Output the [X, Y] coordinate of the center of the cell containing the given text.  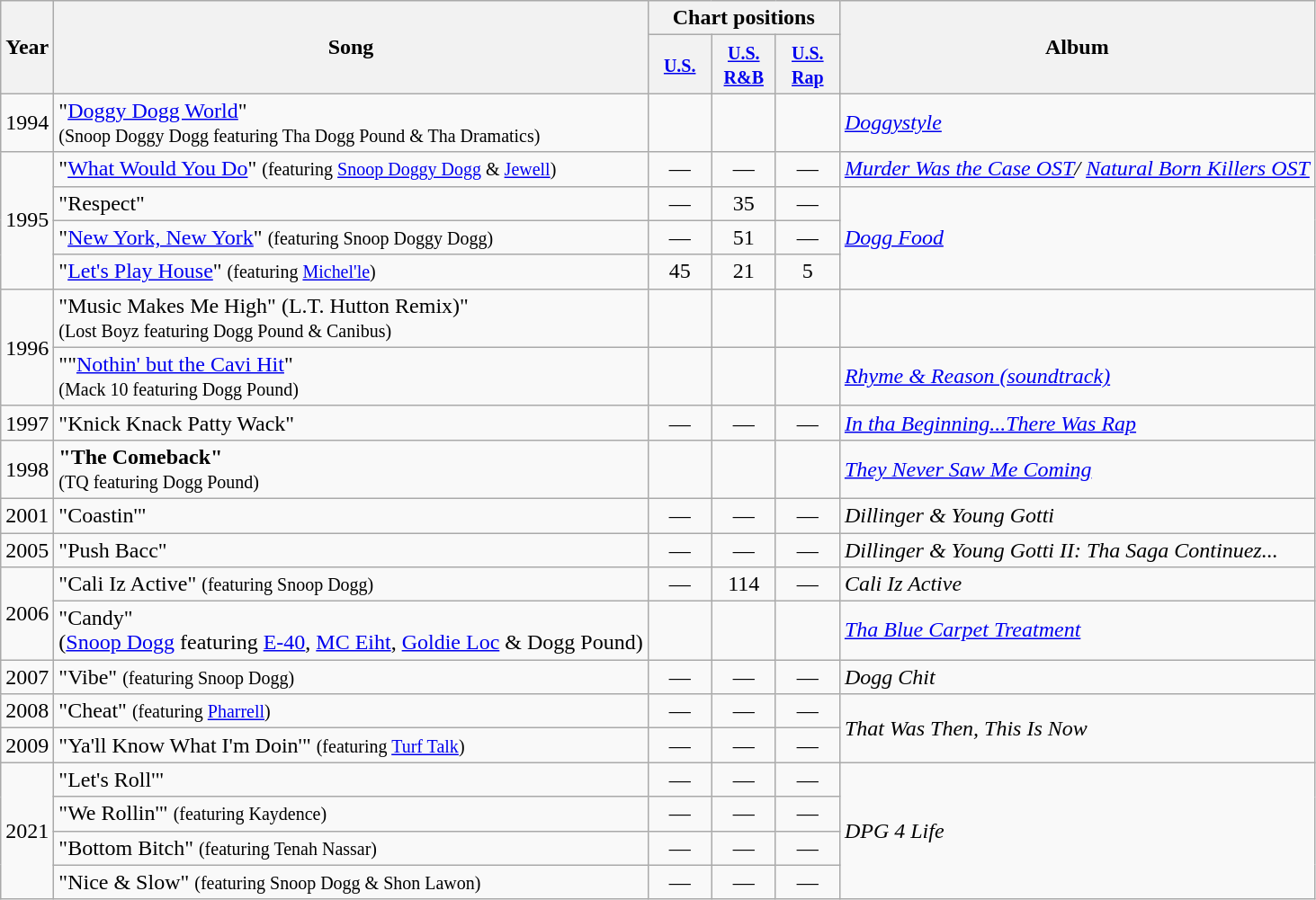
"The Comeback"(TQ featuring Dogg Pound) [351, 469]
114 [743, 584]
"Nice & Slow" (featuring Snoop Dogg & Shon Lawon) [351, 882]
"Ya'll Know What I'm Doin'" (featuring Turf Talk) [351, 745]
2006 [27, 613]
Dogg Food [1077, 237]
U.S. Rap [808, 65]
"Let's Play House" (featuring Michel'le) [351, 272]
"Knick Knack Patty Wack" [351, 423]
1994 [27, 122]
2007 [27, 677]
They Never Saw Me Coming [1077, 469]
"Vibe" (featuring Snoop Dogg) [351, 677]
2001 [27, 515]
"Coastin'" [351, 515]
Dogg Chit [1077, 677]
51 [743, 237]
1997 [27, 423]
"Cali Iz Active" (featuring Snoop Dogg) [351, 584]
35 [743, 203]
U.S. [680, 65]
2021 [27, 831]
"Music Makes Me High" (L.T. Hutton Remix)"(Lost Boyz featuring Dogg Pound & Canibus) [351, 318]
Chart positions [743, 18]
U.S. R&B [743, 65]
21 [743, 272]
Doggystyle [1077, 122]
"Candy"(Snoop Dogg featuring E-40, MC Eiht, Goldie Loc & Dogg Pound) [351, 631]
2009 [27, 745]
That Was Then, This Is Now [1077, 728]
"New York, New York" (featuring Snoop Doggy Dogg) [351, 237]
Dillinger & Young Gotti [1077, 515]
45 [680, 272]
"We Rollin'" (featuring Kaydence) [351, 814]
1995 [27, 220]
2005 [27, 549]
"Cheat" (featuring Pharrell) [351, 711]
"Push Bacc" [351, 549]
Rhyme & Reason (soundtrack) [1077, 376]
In tha Beginning...There Was Rap [1077, 423]
Tha Blue Carpet Treatment [1077, 631]
"Let's Roll'" [351, 780]
"Respect" [351, 203]
"Bottom Bitch" (featuring Tenah Nassar) [351, 848]
1998 [27, 469]
Dillinger & Young Gotti II: Tha Saga Continuez... [1077, 549]
5 [808, 272]
1996 [27, 347]
Murder Was the Case OST/ Natural Born Killers OST [1077, 169]
Cali Iz Active [1077, 584]
""Nothin' but the Cavi Hit"(Mack 10 featuring Dogg Pound) [351, 376]
Album [1077, 47]
"Doggy Dogg World"(Snoop Doggy Dogg featuring Tha Dogg Pound & Tha Dramatics) [351, 122]
2008 [27, 711]
DPG 4 Life [1077, 831]
Song [351, 47]
"What Would You Do" (featuring Snoop Doggy Dogg & Jewell) [351, 169]
Year [27, 47]
